Search for the cell housing the specified text and yield its [X, Y] center coordinate. 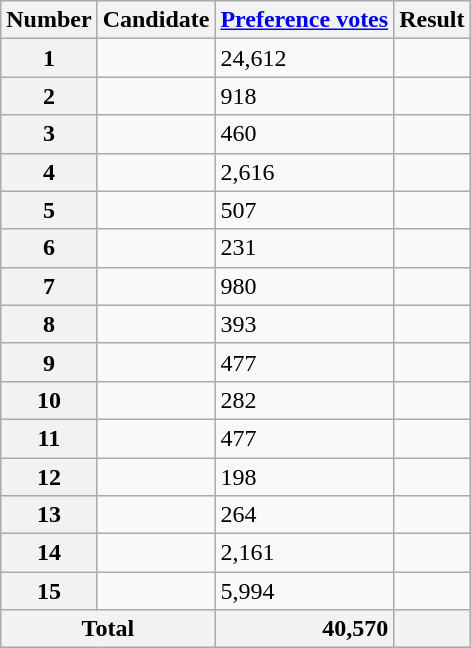
4 [49, 172]
2,161 [304, 553]
12 [49, 477]
393 [304, 324]
10 [49, 400]
8 [49, 324]
198 [304, 477]
14 [49, 553]
282 [304, 400]
15 [49, 591]
2,616 [304, 172]
2 [49, 96]
1 [49, 58]
9 [49, 362]
980 [304, 286]
264 [304, 515]
6 [49, 248]
Candidate [156, 20]
918 [304, 96]
507 [304, 210]
11 [49, 438]
Preference votes [304, 20]
40,570 [304, 629]
231 [304, 248]
24,612 [304, 58]
5,994 [304, 591]
Number [49, 20]
Total [108, 629]
7 [49, 286]
Result [432, 20]
460 [304, 134]
5 [49, 210]
3 [49, 134]
13 [49, 515]
